Provide the (x, y) coordinate of the cell's center where the given text is located.  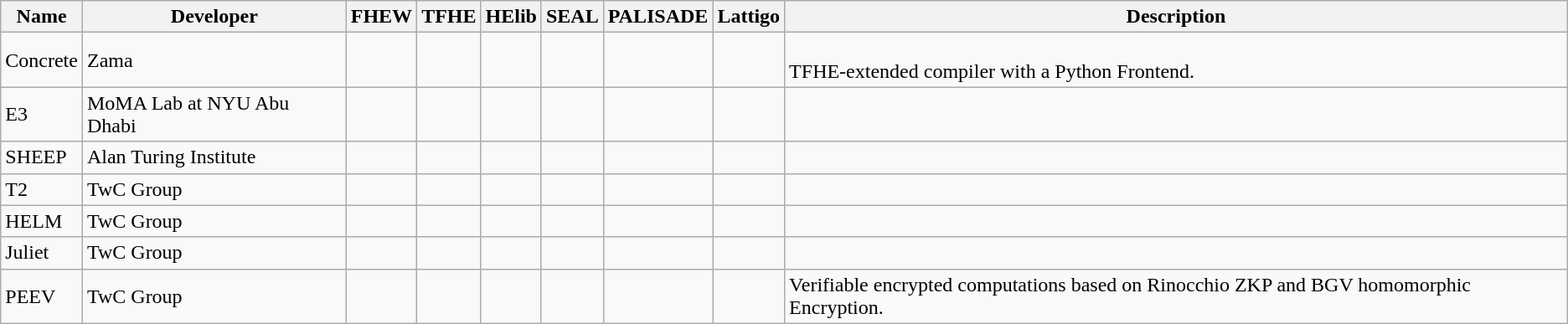
E3 (42, 114)
PEEV (42, 296)
SEAL (572, 17)
HElib (511, 17)
FHEW (381, 17)
Juliet (42, 253)
SHEEP (42, 157)
Zama (214, 60)
MoMA Lab at NYU Abu Dhabi (214, 114)
Verifiable encrypted computations based on Rinocchio ZKP and BGV homomorphic Encryption. (1176, 296)
Developer (214, 17)
Concrete (42, 60)
Alan Turing Institute (214, 157)
HELM (42, 221)
TFHE (449, 17)
Lattigo (749, 17)
TFHE-extended compiler with a Python Frontend. (1176, 60)
Name (42, 17)
PALISADE (658, 17)
T2 (42, 189)
Description (1176, 17)
